Scan for the cell matching the given text and deliver its (x, y) coordinate at center. 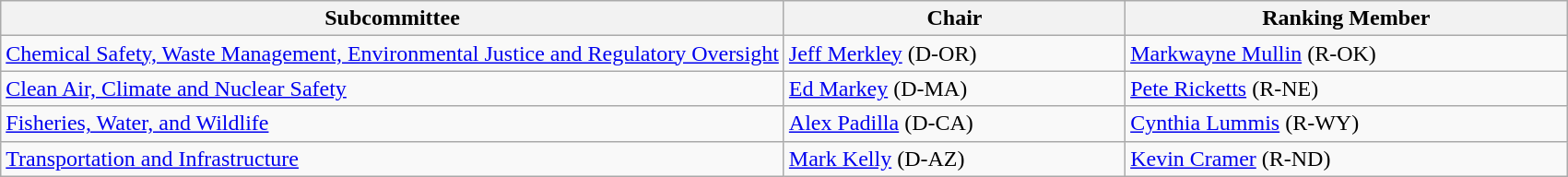
Cynthia Lummis (R-WY) (1346, 124)
Chemical Safety, Waste Management, Environmental Justice and Regulatory Oversight (393, 53)
Transportation and Infrastructure (393, 159)
Jeff Merkley (D-OR) (954, 53)
Alex Padilla (D-CA) (954, 124)
Mark Kelly (D-AZ) (954, 159)
Ranking Member (1346, 18)
Clean Air, Climate and Nuclear Safety (393, 88)
Pete Ricketts (R-NE) (1346, 88)
Markwayne Mullin (R-OK) (1346, 53)
Subcommittee (393, 18)
Kevin Cramer (R-ND) (1346, 159)
Ed Markey (D-MA) (954, 88)
Fisheries, Water, and Wildlife (393, 124)
Chair (954, 18)
